Extract the [X, Y] coordinate from the center of the cell holding the provided text.  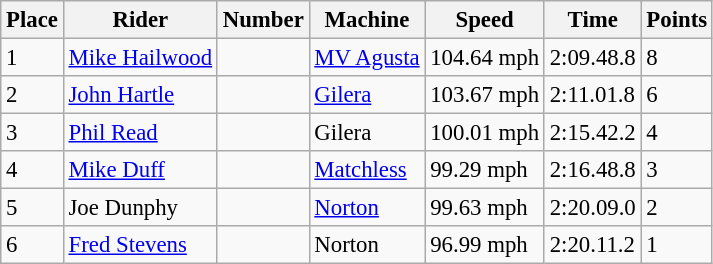
Number [263, 20]
Place [32, 20]
Phil Read [140, 133]
Joe Dunphy [140, 208]
2:11.01.8 [592, 95]
99.63 mph [484, 208]
2:09.48.8 [592, 58]
103.67 mph [484, 95]
2:16.48.8 [592, 170]
96.99 mph [484, 245]
Mike Duff [140, 170]
John Hartle [140, 95]
5 [32, 208]
104.64 mph [484, 58]
MV Agusta [367, 58]
Mike Hailwood [140, 58]
Machine [367, 20]
Speed [484, 20]
2:20.11.2 [592, 245]
Matchless [367, 170]
8 [676, 58]
100.01 mph [484, 133]
2:20.09.0 [592, 208]
Time [592, 20]
2:15.42.2 [592, 133]
99.29 mph [484, 170]
Fred Stevens [140, 245]
Rider [140, 20]
Points [676, 20]
